Return (X, Y) of the center of cell containing provided text 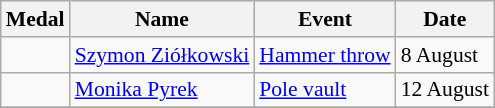
Date (445, 19)
Szymon Ziółkowski (162, 55)
Monika Pyrek (162, 90)
Medal (36, 19)
12 August (445, 90)
Name (162, 19)
Event (324, 19)
Hammer throw (324, 55)
Pole vault (324, 90)
8 August (445, 55)
